Determine the [x, y] coordinate at the center of the cell enclosing the given text.  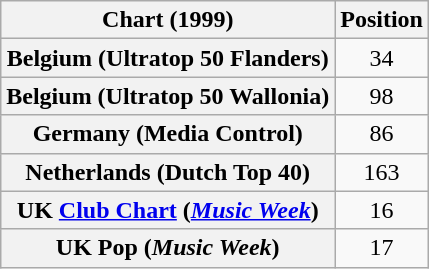
Position [382, 20]
98 [382, 96]
17 [382, 248]
86 [382, 134]
163 [382, 172]
Belgium (Ultratop 50 Flanders) [168, 58]
UK Pop (Music Week) [168, 248]
34 [382, 58]
Belgium (Ultratop 50 Wallonia) [168, 96]
16 [382, 210]
Chart (1999) [168, 20]
Germany (Media Control) [168, 134]
Netherlands (Dutch Top 40) [168, 172]
UK Club Chart (Music Week) [168, 210]
